Return (x, y) of the center of cell containing provided text 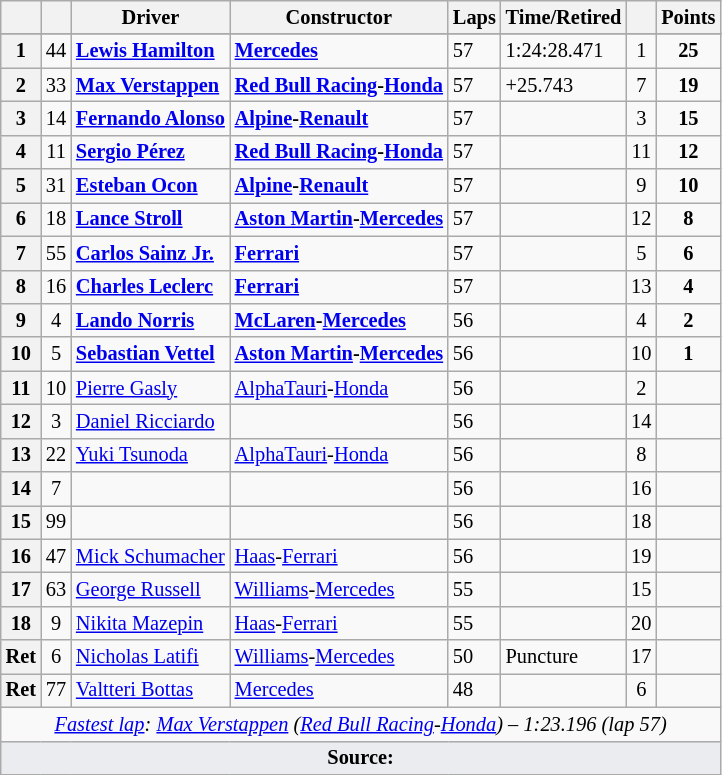
Nicholas Latifi (150, 657)
47 (56, 556)
Fastest lap: Max Verstappen (Red Bull Racing-Honda) – 1:23.196 (lap 57) (361, 724)
Max Verstappen (150, 85)
31 (56, 186)
Puncture (564, 657)
22 (56, 455)
George Russell (150, 589)
Yuki Tsunoda (150, 455)
Time/Retired (564, 17)
1:24:28.471 (564, 51)
+25.743 (564, 85)
Daniel Ricciardo (150, 421)
48 (474, 690)
50 (474, 657)
Nikita Mazepin (150, 623)
Fernando Alonso (150, 118)
Points (688, 17)
Source: (361, 758)
20 (641, 623)
44 (56, 51)
McLaren-Mercedes (339, 320)
Lando Norris (150, 320)
Valtteri Bottas (150, 690)
Sergio Pérez (150, 152)
63 (56, 589)
Carlos Sainz Jr. (150, 253)
Mick Schumacher (150, 556)
Constructor (339, 17)
Sebastian Vettel (150, 354)
25 (688, 51)
Lance Stroll (150, 219)
Lewis Hamilton (150, 51)
Charles Leclerc (150, 287)
Driver (150, 17)
99 (56, 522)
Esteban Ocon (150, 186)
77 (56, 690)
Pierre Gasly (150, 388)
33 (56, 85)
Laps (474, 17)
